Find where the given text appears and provide that cell's center as [x, y] coordinate. 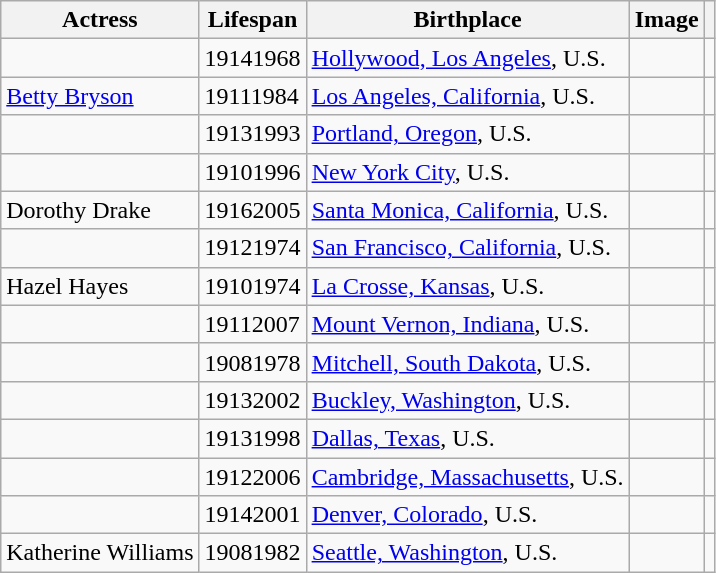
Seattle, Washington, U.S. [468, 553]
19101974 [252, 286]
Santa Monica, California, U.S. [468, 210]
Image [666, 20]
Cambridge, Massachusetts, U.S. [468, 477]
Denver, Colorado, U.S. [468, 515]
19131993 [252, 134]
19131998 [252, 438]
19122006 [252, 477]
Katherine Williams [100, 553]
Buckley, Washington, U.S. [468, 400]
Los Angeles, California, U.S. [468, 96]
La Crosse, Kansas, U.S. [468, 286]
19141968 [252, 58]
San Francisco, California, U.S. [468, 248]
19162005 [252, 210]
19142001 [252, 515]
19111984 [252, 96]
Birthplace [468, 20]
Dallas, Texas, U.S. [468, 438]
Mitchell, South Dakota, U.S. [468, 362]
Dorothy Drake [100, 210]
Actress [100, 20]
19121974 [252, 248]
Betty Bryson [100, 96]
Portland, Oregon, U.S. [468, 134]
19132002 [252, 400]
Lifespan [252, 20]
19081978 [252, 362]
New York City, U.S. [468, 172]
19081982 [252, 553]
Mount Vernon, Indiana, U.S. [468, 324]
Hazel Hayes [100, 286]
19101996 [252, 172]
19112007 [252, 324]
Hollywood, Los Angeles, U.S. [468, 58]
